Extract the [x, y] coordinate from the center of the cell holding the provided text.  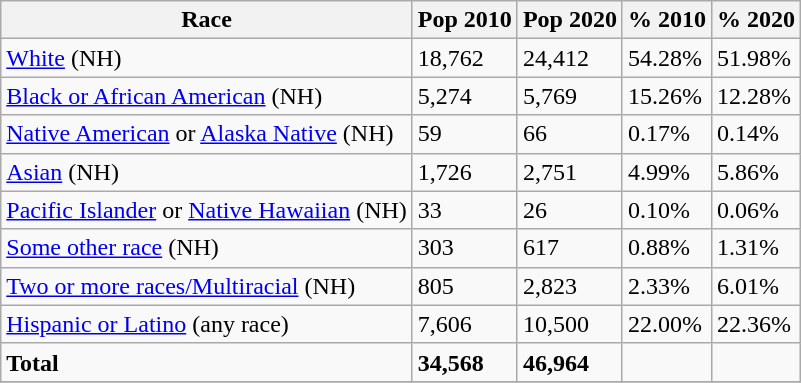
26 [570, 210]
34,568 [464, 362]
Pacific Islander or Native Hawaiian (NH) [207, 210]
617 [570, 248]
% 2010 [666, 20]
22.36% [756, 324]
5,274 [464, 96]
18,762 [464, 58]
10,500 [570, 324]
6.01% [756, 286]
5.86% [756, 172]
Pop 2010 [464, 20]
Hispanic or Latino (any race) [207, 324]
2.33% [666, 286]
White (NH) [207, 58]
7,606 [464, 324]
Pop 2020 [570, 20]
15.26% [666, 96]
2,751 [570, 172]
0.10% [666, 210]
2,823 [570, 286]
Some other race (NH) [207, 248]
1,726 [464, 172]
59 [464, 134]
Two or more races/Multiracial (NH) [207, 286]
0.88% [666, 248]
Race [207, 20]
0.17% [666, 134]
12.28% [756, 96]
46,964 [570, 362]
Total [207, 362]
805 [464, 286]
66 [570, 134]
0.06% [756, 210]
1.31% [756, 248]
5,769 [570, 96]
51.98% [756, 58]
0.14% [756, 134]
% 2020 [756, 20]
Black or African American (NH) [207, 96]
4.99% [666, 172]
54.28% [666, 58]
33 [464, 210]
24,412 [570, 58]
303 [464, 248]
Asian (NH) [207, 172]
22.00% [666, 324]
Native American or Alaska Native (NH) [207, 134]
